For the text-containing cell, return its midpoint in [x, y] coordinate format. 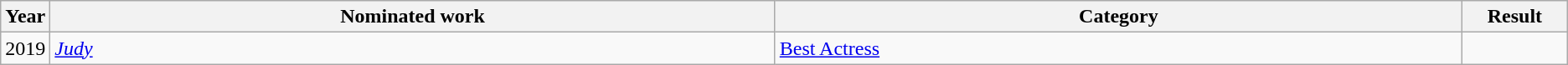
Nominated work [412, 17]
Best Actress [1118, 48]
Result [1515, 17]
2019 [25, 48]
Judy [412, 48]
Category [1118, 17]
Year [25, 17]
